Find where the given text appears and provide that cell's center as (x, y) coordinate. 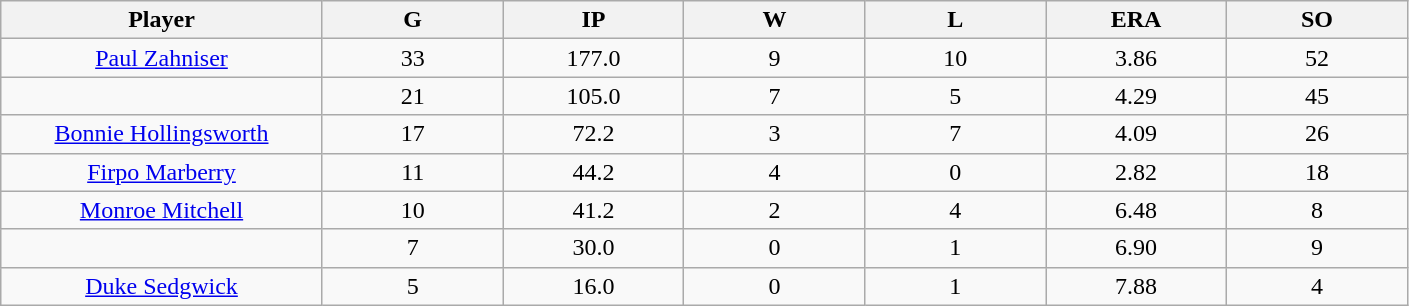
105.0 (594, 96)
4.29 (1136, 96)
Player (162, 20)
Firpo Marberry (162, 172)
4.09 (1136, 134)
33 (412, 58)
72.2 (594, 134)
18 (1316, 172)
17 (412, 134)
W (774, 20)
52 (1316, 58)
44.2 (594, 172)
2.82 (1136, 172)
G (412, 20)
Paul Zahniser (162, 58)
Monroe Mitchell (162, 210)
30.0 (594, 248)
Duke Sedgwick (162, 286)
41.2 (594, 210)
IP (594, 20)
Bonnie Hollingsworth (162, 134)
3.86 (1136, 58)
8 (1316, 210)
11 (412, 172)
6.48 (1136, 210)
26 (1316, 134)
2 (774, 210)
16.0 (594, 286)
177.0 (594, 58)
45 (1316, 96)
SO (1316, 20)
3 (774, 134)
6.90 (1136, 248)
7.88 (1136, 286)
L (956, 20)
ERA (1136, 20)
21 (412, 96)
